Find where the given text appears and provide that cell's center as [X, Y] coordinate. 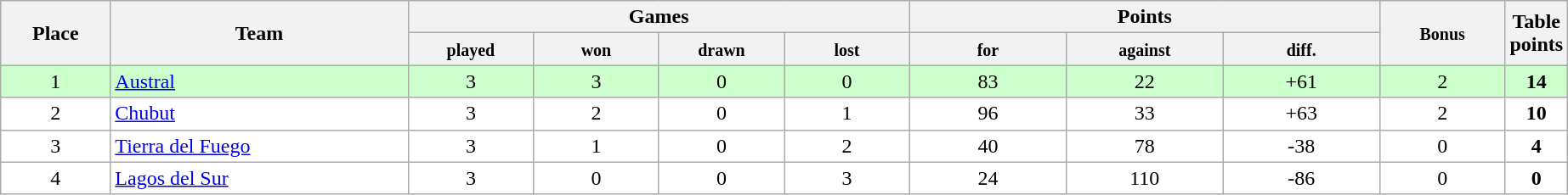
+63 [1301, 114]
96 [988, 114]
won [597, 49]
drawn [722, 49]
Points [1144, 17]
78 [1145, 146]
played [471, 49]
40 [988, 146]
Bonus [1442, 33]
24 [988, 178]
-38 [1301, 146]
-86 [1301, 178]
Chubut [259, 114]
lost [847, 49]
Place [56, 33]
10 [1537, 114]
Tablepoints [1537, 33]
110 [1145, 178]
Tierra del Fuego [259, 146]
Games [659, 17]
against [1145, 49]
83 [988, 81]
33 [1145, 114]
Team [259, 33]
for [988, 49]
diff. [1301, 49]
Lagos del Sur [259, 178]
+61 [1301, 81]
Austral [259, 81]
22 [1145, 81]
14 [1537, 81]
